Identify which cell holds the provided text, then report its [X, Y] central coordinate. 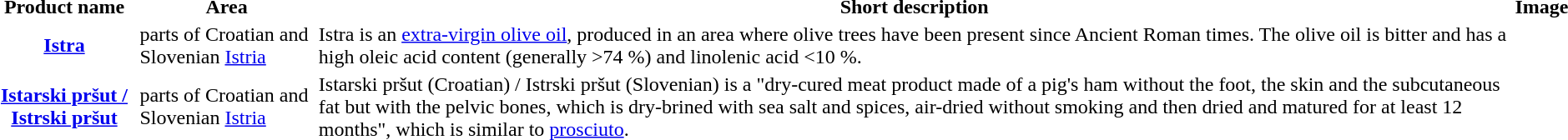
parts of Croatian and Slovenian Istria [227, 45]
